Determine the (x, y) coordinate at the center of the cell enclosing the given text.  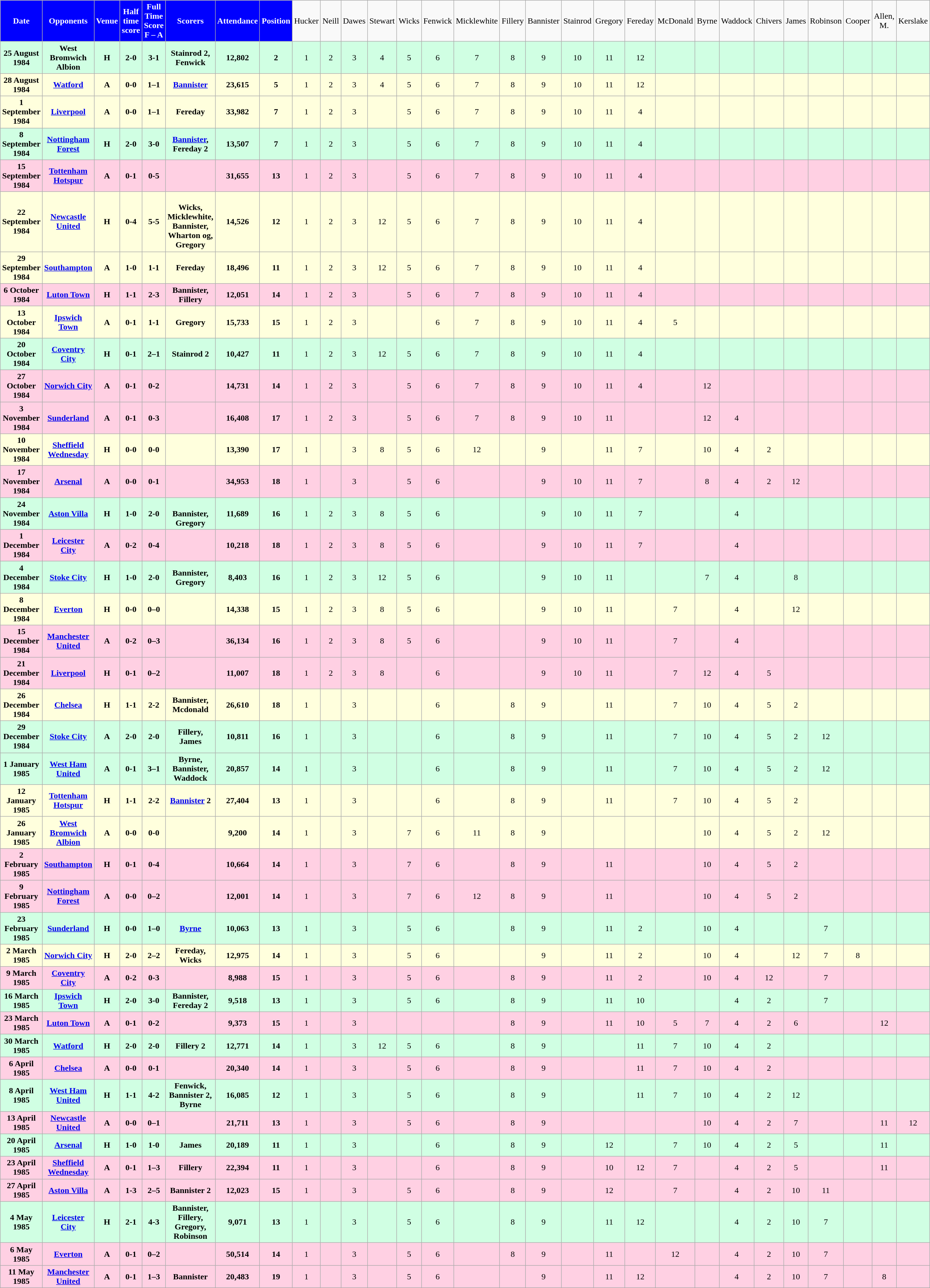
28 August 1984 (21, 85)
8,403 (238, 577)
26,610 (238, 705)
12,771 (238, 1046)
Waddock (736, 21)
31,655 (238, 176)
10,427 (238, 354)
27 April 1985 (21, 1190)
26 January 1985 (21, 832)
16 March 1985 (21, 1001)
Fillery, James (191, 737)
5-5 (154, 222)
3–1 (154, 769)
20,857 (238, 769)
9 March 1985 (21, 978)
10 November 1984 (21, 450)
10,811 (238, 737)
8,988 (238, 978)
8 December 1984 (21, 609)
4-3 (154, 1222)
Venue (107, 21)
36,134 (238, 641)
14,731 (238, 386)
Bannister, Fillery, Gregory, Robinson (191, 1222)
23 February 1985 (21, 928)
19 (276, 1277)
25 August 1984 (21, 58)
Wicks (409, 21)
6 October 1984 (21, 295)
Kerslake (913, 21)
9,518 (238, 1001)
26 December 1984 (21, 705)
29 September 1984 (21, 268)
16,085 (238, 1095)
Fenwick, Bannister 2, Byrne (191, 1095)
3 November 1984 (21, 418)
13 October 1984 (21, 322)
21,711 (238, 1123)
20,189 (238, 1145)
15 December 1984 (21, 641)
13,507 (238, 144)
17 November 1984 (21, 482)
14,526 (238, 222)
12,001 (238, 896)
9 February 1985 (21, 896)
21 December 1984 (21, 673)
13 April 1985 (21, 1123)
2-3 (154, 295)
1 January 1985 (21, 769)
12,023 (238, 1190)
24 November 1984 (21, 514)
1 September 1984 (21, 112)
4 May 1985 (21, 1222)
Date (21, 21)
Fenwick (438, 21)
23 March 1985 (21, 1023)
2–1 (154, 354)
22,394 (238, 1168)
6 May 1985 (21, 1254)
27,404 (238, 800)
McDonald (675, 21)
Hucker (307, 21)
Attendance (238, 21)
Robinson (826, 21)
Position (276, 21)
22 September 1984 (21, 222)
2-1 (131, 1222)
9,200 (238, 832)
33,982 (238, 112)
4-2 (154, 1095)
Opponents (68, 21)
2–2 (154, 956)
11,007 (238, 673)
2 February 1985 (21, 864)
0–1 (154, 1123)
12,051 (238, 295)
13,390 (238, 450)
11 May 1985 (21, 1277)
30 March 1985 (21, 1046)
Cooper (858, 21)
6 April 1985 (21, 1068)
1–0 (154, 928)
23,615 (238, 85)
0–3 (154, 641)
Stewart (382, 21)
20 April 1985 (21, 1145)
34,953 (238, 482)
Bannister, Fillery (191, 295)
Bannister, Mcdonald (191, 705)
4 December 1984 (21, 577)
29 December 1984 (21, 737)
Scorers (191, 21)
27 October 1984 (21, 386)
16,408 (238, 418)
11,689 (238, 514)
14,338 (238, 609)
9,373 (238, 1023)
0-5 (154, 176)
15,733 (238, 322)
2 March 1985 (21, 956)
1-3 (131, 1190)
2–5 (154, 1190)
23 April 1985 (21, 1168)
9,071 (238, 1222)
18,496 (238, 268)
Neill (330, 21)
1 December 1984 (21, 545)
20,483 (238, 1277)
10,664 (238, 864)
8 April 1985 (21, 1095)
Stainrod 2 (191, 354)
20,340 (238, 1068)
12 January 1985 (21, 800)
10,063 (238, 928)
Half time score (131, 21)
8 September 1984 (21, 144)
3-1 (154, 58)
15 September 1984 (21, 176)
Wicks, Micklewhite, Bannister, Wharton og, Gregory (191, 222)
12,802 (238, 58)
Dawes (354, 21)
50,514 (238, 1254)
Micklewhite (477, 21)
Fereday, Wicks (191, 956)
Chivers (769, 21)
Byrne, Bannister, Waddock (191, 769)
Stainrod (577, 21)
20 October 1984 (21, 354)
Allen, M. (884, 21)
Fillery 2 (191, 1046)
10,218 (238, 545)
0–0 (154, 609)
12,975 (238, 956)
Full Time ScoreF – A (154, 21)
Stainrod 2, Fenwick (191, 58)
